Identify which cell holds the provided text, then report its [x, y] central coordinate. 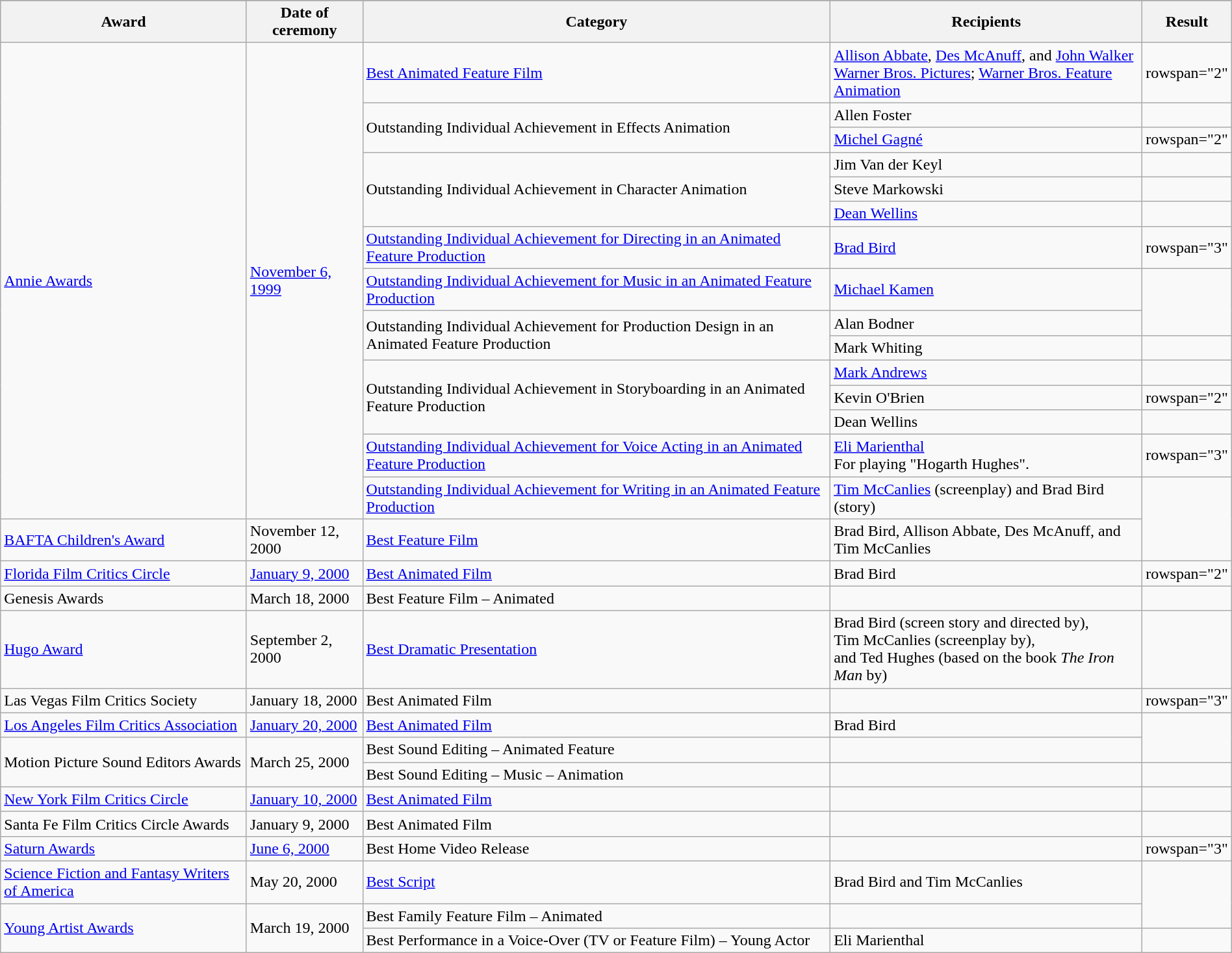
Outstanding Individual Achievement for Writing in an Animated Feature Production [597, 498]
Recipients [986, 22]
Hugo Award [123, 650]
Young Artist Awards [123, 928]
Best Script [597, 882]
Best Animated Feature Film [597, 73]
Saturn Awards [123, 848]
September 2, 2000 [304, 650]
Mark Andrews [986, 372]
Best Home Video Release [597, 848]
Tim McCanlies (screenplay) and Brad Bird (story) [986, 498]
Mark Whiting [986, 348]
Award [123, 22]
January 18, 2000 [304, 700]
Outstanding Individual Achievement for Directing in an Animated Feature Production [597, 247]
Outstanding Individual Achievement for Music in an Animated Feature Production [597, 290]
June 6, 2000 [304, 848]
Best Dramatic Presentation [597, 650]
Steve Markowski [986, 189]
Best Feature Film – Animated [597, 598]
Santa Fe Film Critics Circle Awards [123, 824]
January 20, 2000 [304, 725]
May 20, 2000 [304, 882]
Outstanding Individual Achievement in Storyboarding in an Animated Feature Production [597, 397]
Allison Abbate, Des McAnuff, and John WalkerWarner Bros. Pictures; Warner Bros. Feature Animation [986, 73]
Jim Van der Keyl [986, 164]
Genesis Awards [123, 598]
Best Sound Editing – Music – Animation [597, 774]
March 18, 2000 [304, 598]
March 19, 2000 [304, 928]
Outstanding Individual Achievement for Production Design in an Animated Feature Production [597, 335]
January 10, 2000 [304, 799]
Date of ceremony [304, 22]
Science Fiction and Fantasy Writers of America [123, 882]
Best Family Feature Film – Animated [597, 915]
Motion Picture Sound Editors Awards [123, 762]
Best Feature Film [597, 540]
Result [1187, 22]
Brad Bird, Allison Abbate, Des McAnuff, and Tim McCanlies [986, 540]
Kevin O'Brien [986, 397]
Alan Bodner [986, 323]
March 25, 2000 [304, 762]
Best Sound Editing – Animated Feature [597, 750]
Category [597, 22]
Brad Bird and Tim McCanlies [986, 882]
Michel Gagné [986, 140]
November 6, 1999 [304, 281]
November 12, 2000 [304, 540]
Las Vegas Film Critics Society [123, 700]
Eli MarienthalFor playing "Hogarth Hughes". [986, 456]
Eli Marienthal [986, 941]
Florida Film Critics Circle [123, 574]
BAFTA Children's Award [123, 540]
Michael Kamen [986, 290]
New York Film Critics Circle [123, 799]
Allen Foster [986, 115]
Annie Awards [123, 281]
Los Angeles Film Critics Association [123, 725]
Brad Bird (screen story and directed by), Tim McCanlies (screenplay by), and Ted Hughes (based on the book The Iron Man by) [986, 650]
Outstanding Individual Achievement in Character Animation [597, 189]
Outstanding Individual Achievement in Effects Animation [597, 127]
Outstanding Individual Achievement for Voice Acting in an Animated Feature Production [597, 456]
Best Performance in a Voice-Over (TV or Feature Film) – Young Actor [597, 941]
